Find where the given text appears and provide that cell's center as (X, Y) coordinate. 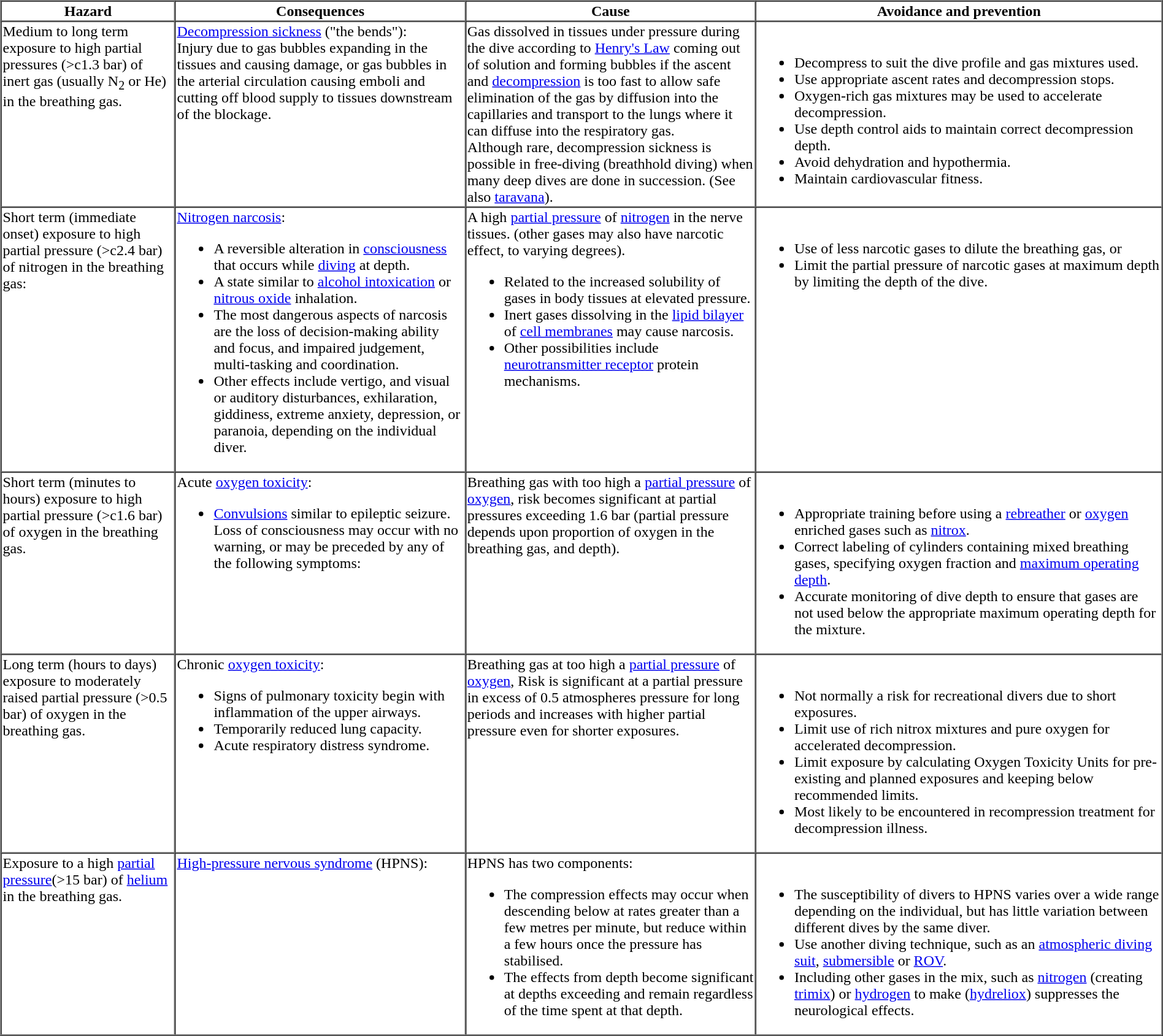
Medium to long term exposure to high partial pressures (>c1.3 bar) of inert gas (usually N2 or He) in the breathing gas. (88, 114)
Avoidance and prevention (959, 11)
Long term (hours to days) exposure to moderately raised partial pressure (>0.5 bar) of oxygen in the breathing gas. (88, 753)
Short term (minutes to hours) exposure to high partial pressure (>c1.6 bar) of oxygen in the breathing gas. (88, 563)
Short term (immediate onset) exposure to high partial pressure (>c2.4 bar) of nitrogen in the breathing gas: (88, 340)
High-pressure nervous syndrome (HPNS): (320, 943)
Hazard (88, 11)
Cause (611, 11)
Exposure to a high partial pressure(>15 bar) of helium in the breathing gas. (88, 943)
Consequences (320, 11)
